Search for the cell housing the specified text and yield its (x, y) center coordinate. 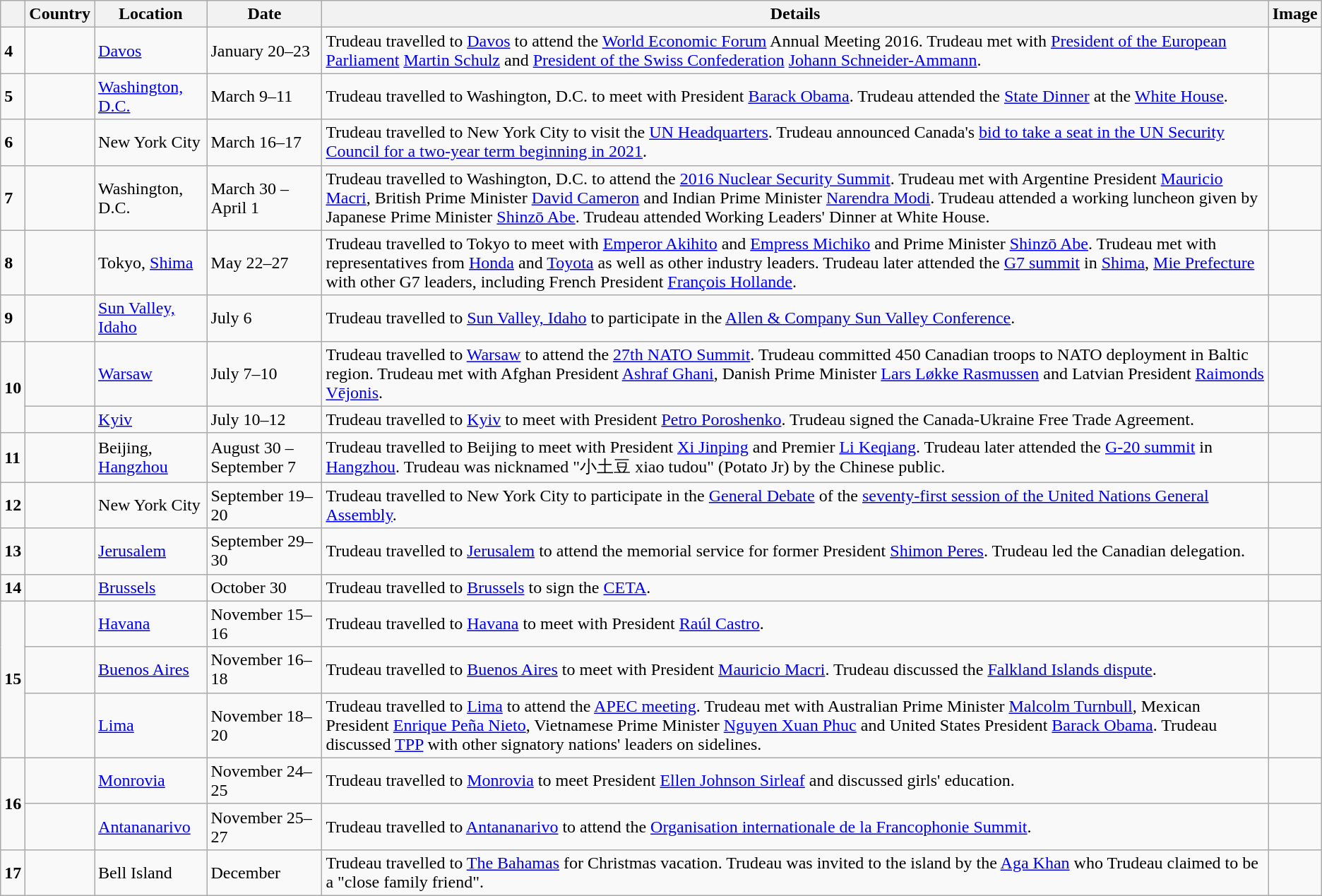
16 (13, 804)
October 30 (264, 587)
10 (13, 387)
July 7–10 (264, 374)
8 (13, 263)
5 (13, 96)
Trudeau travelled to Jerusalem to attend the memorial service for former President Shimon Peres. Trudeau led the Canadian delegation. (795, 551)
January 20–23 (264, 51)
14 (13, 587)
August 30 – September 7 (264, 458)
September 19–20 (264, 506)
Trudeau travelled to Washington, D.C. to meet with President Barack Obama. Trudeau attended the State Dinner at the White House. (795, 96)
March 30 – April 1 (264, 198)
March 16–17 (264, 143)
Havana (151, 624)
Date (264, 14)
Jerusalem (151, 551)
9 (13, 318)
Buenos Aires (151, 669)
4 (13, 51)
July 10–12 (264, 419)
Brussels (151, 587)
November 15–16 (264, 624)
November 25–27 (264, 826)
Trudeau travelled to Kyiv to meet with President Petro Poroshenko. Trudeau signed the Canada-Ukraine Free Trade Agreement. (795, 419)
Trudeau travelled to Havana to meet with President Raúl Castro. (795, 624)
Warsaw (151, 374)
Trudeau travelled to Monrovia to meet President Ellen Johnson Sirleaf and discussed girls' education. (795, 781)
Trudeau travelled to Brussels to sign the CETA. (795, 587)
6 (13, 143)
November 18–20 (264, 725)
July 6 (264, 318)
17 (13, 873)
Image (1295, 14)
November 16–18 (264, 669)
Bell Island (151, 873)
7 (13, 198)
Trudeau travelled to Antananarivo to attend the Organisation internationale de la Francophonie Summit. (795, 826)
Trudeau travelled to Buenos Aires to meet with President Mauricio Macri. Trudeau discussed the Falkland Islands dispute. (795, 669)
Country (60, 14)
May 22–27 (264, 263)
13 (13, 551)
November 24–25 (264, 781)
Monrovia (151, 781)
11 (13, 458)
12 (13, 506)
September 29–30 (264, 551)
December (264, 873)
Davos (151, 51)
Kyiv (151, 419)
Sun Valley, Idaho (151, 318)
March 9–11 (264, 96)
Details (795, 14)
Trudeau travelled to New York City to participate in the General Debate of the seventy-first session of the United Nations General Assembly. (795, 506)
15 (13, 679)
Tokyo, Shima (151, 263)
Trudeau travelled to Sun Valley, Idaho to participate in the Allen & Company Sun Valley Conference. (795, 318)
Lima (151, 725)
Location (151, 14)
Beijing, Hangzhou (151, 458)
Antananarivo (151, 826)
